Determine the (X, Y) coordinate at the center of the cell enclosing the given text.  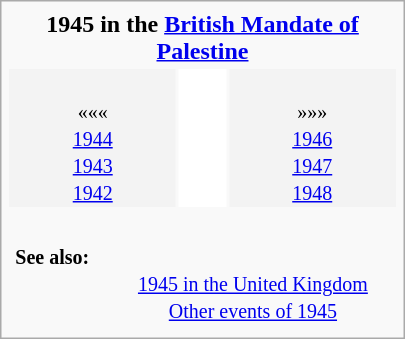
1945 in the United KingdomOther events of 1945 (254, 284)
1945 in the British Mandate of Palestine (202, 38)
«««194419431942 (92, 138)
»»»194619471948 (312, 138)
See also: (60, 284)
See also: 1945 in the United KingdomOther events of 1945 (202, 270)
